Determine the [X, Y] coordinate at the center of the cell enclosing the given text.  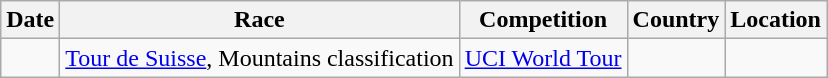
Date [30, 20]
Race [260, 20]
Competition [543, 20]
Tour de Suisse, Mountains classification [260, 58]
UCI World Tour [543, 58]
Location [776, 20]
Country [676, 20]
